Identify which cell holds the provided text, then report its (x, y) central coordinate. 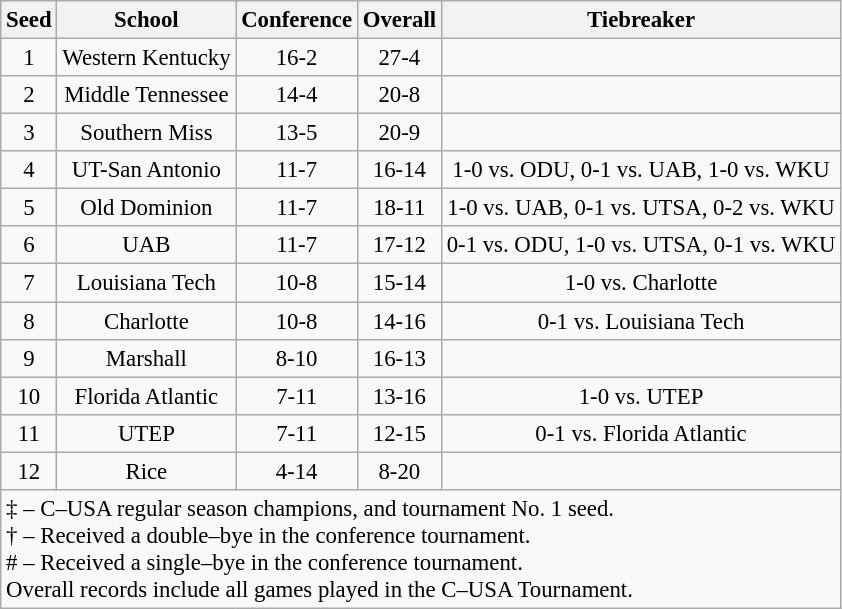
12 (29, 471)
2 (29, 95)
Tiebreaker (640, 20)
0-1 vs. Florida Atlantic (640, 433)
15-14 (399, 283)
13-16 (399, 396)
4 (29, 170)
Marshall (146, 358)
4-14 (297, 471)
18-11 (399, 208)
12-15 (399, 433)
Middle Tennessee (146, 95)
27-4 (399, 58)
0-1 vs. Louisiana Tech (640, 321)
1-0 vs. Charlotte (640, 283)
Florida Atlantic (146, 396)
1-0 vs. UAB, 0-1 vs. UTSA, 0-2 vs. WKU (640, 208)
Southern Miss (146, 133)
3 (29, 133)
Old Dominion (146, 208)
16-13 (399, 358)
UTEP (146, 433)
Charlotte (146, 321)
Rice (146, 471)
Seed (29, 20)
UAB (146, 245)
1-0 vs. UTEP (640, 396)
1-0 vs. ODU, 0-1 vs. UAB, 1-0 vs. WKU (640, 170)
10 (29, 396)
20-8 (399, 95)
1 (29, 58)
9 (29, 358)
UT-San Antonio (146, 170)
Western Kentucky (146, 58)
School (146, 20)
6 (29, 245)
Conference (297, 20)
5 (29, 208)
14-4 (297, 95)
20-9 (399, 133)
16-2 (297, 58)
0-1 vs. ODU, 1-0 vs. UTSA, 0-1 vs. WKU (640, 245)
Overall (399, 20)
16-14 (399, 170)
8-10 (297, 358)
14-16 (399, 321)
13-5 (297, 133)
Louisiana Tech (146, 283)
7 (29, 283)
11 (29, 433)
8 (29, 321)
17-12 (399, 245)
8-20 (399, 471)
